Determine the [X, Y] coordinate at the center of the cell enclosing the given text.  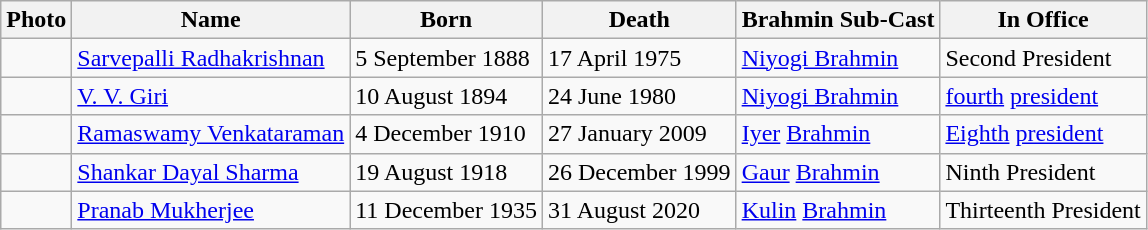
V. V. Giri [211, 96]
17 April 1975 [639, 58]
5 September 1888 [446, 58]
Thirteenth President [1043, 210]
Pranab Mukherjee [211, 210]
Eighth president [1043, 134]
Ninth President [1043, 172]
Death [639, 20]
27 January 2009 [639, 134]
24 June 1980 [639, 96]
In Office [1043, 20]
Born [446, 20]
19 August 1918 [446, 172]
26 December 1999 [639, 172]
Ramaswamy Venkataraman [211, 134]
Photo [36, 20]
4 December 1910 [446, 134]
Sarvepalli Radhakrishnan [211, 58]
11 December 1935 [446, 210]
Shankar Dayal Sharma [211, 172]
Iyer Brahmin [838, 134]
Name [211, 20]
Kulin Brahmin [838, 210]
Brahmin Sub-Cast [838, 20]
fourth president [1043, 96]
31 August 2020 [639, 210]
Second President [1043, 58]
10 August 1894 [446, 96]
Gaur Brahmin [838, 172]
